Find where the given text appears and provide that cell's center as (X, Y) coordinate. 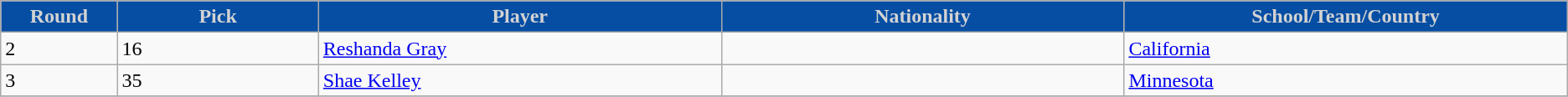
16 (218, 48)
Minnesota (1345, 80)
Player (519, 17)
35 (218, 80)
School/Team/Country (1345, 17)
Reshanda Gray (519, 48)
3 (59, 80)
Pick (218, 17)
Round (59, 17)
Nationality (923, 17)
Shae Kelley (519, 80)
2 (59, 48)
California (1345, 48)
